Detect which cell encompasses the target text, then output its (X, Y) center coordinate. 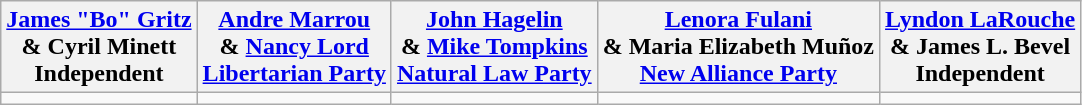
Lenora Fulani & Maria Elizabeth MuñozNew Alliance Party (738, 47)
James "Bo" Gritz & Cyril MinettIndependent (99, 47)
Lyndon LaRouche & James L. BevelIndependent (980, 47)
John Hagelin & Mike TompkinsNatural Law Party (494, 47)
Andre Marrou & Nancy LordLibertarian Party (294, 47)
